Identify which cell holds the provided text, then report its (X, Y) central coordinate. 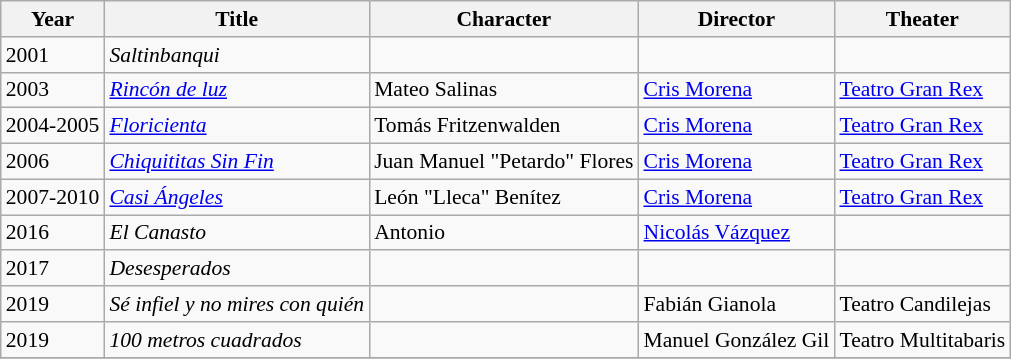
2004-2005 (53, 126)
100 metros cuadrados (236, 340)
2007-2010 (53, 197)
Fabián Gianola (736, 304)
Sé infiel y no mires con quién (236, 304)
Chiquititas Sin Fin (236, 162)
Year (53, 19)
Theater (922, 19)
2016 (53, 233)
Tomás Fritzenwalden (504, 126)
Nicolás Vázquez (736, 233)
Antonio (504, 233)
Character (504, 19)
Mateo Salinas (504, 90)
2003 (53, 90)
León "Lleca" Benítez (504, 197)
2006 (53, 162)
Teatro Candilejas (922, 304)
Floricienta (236, 126)
Juan Manuel "Petardo" Flores (504, 162)
2017 (53, 269)
Saltinbanqui (236, 55)
Manuel González Gil (736, 340)
Rincón de luz (236, 90)
Title (236, 19)
Desesperados (236, 269)
Casi Ángeles (236, 197)
Director (736, 19)
2001 (53, 55)
El Canasto (236, 233)
Teatro Multitabaris (922, 340)
